Detect which cell encompasses the target text, then output its [x, y] center coordinate. 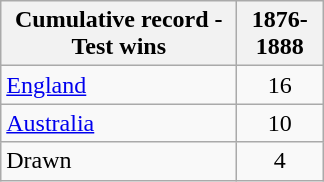
1876-1888 [280, 34]
10 [280, 123]
England [119, 85]
Drawn [119, 161]
Cumulative record - Test wins [119, 34]
16 [280, 85]
4 [280, 161]
Australia [119, 123]
